Identify which cell holds the provided text, then report its [x, y] central coordinate. 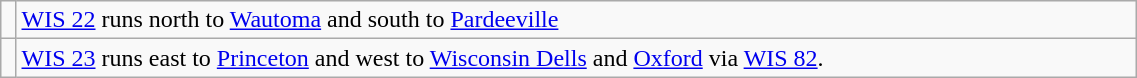
WIS 23 runs east to Princeton and west to Wisconsin Dells and Oxford via WIS 82. [576, 58]
WIS 22 runs north to Wautoma and south to Pardeeville [576, 20]
